From the cell containing the given text, extract its center point as [X, Y] coordinate. 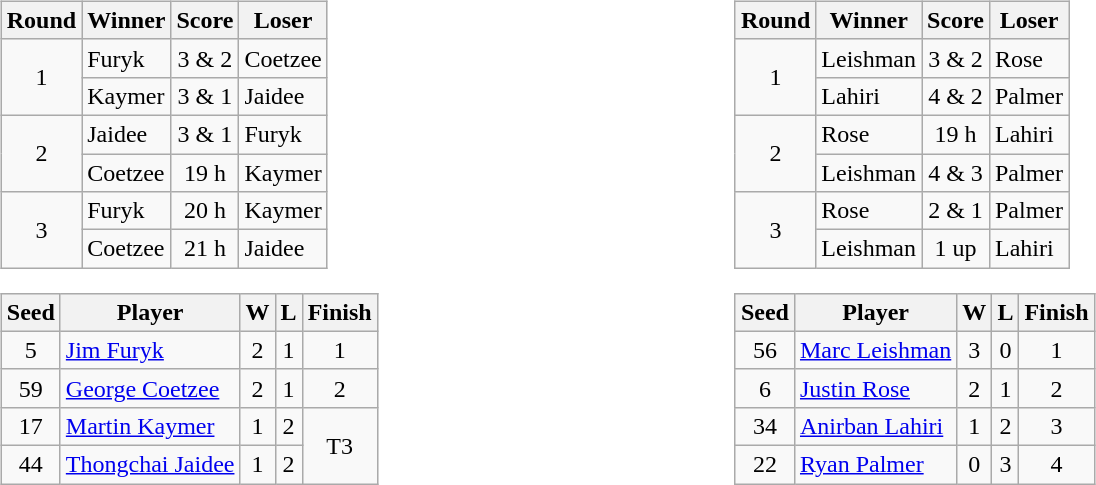
22 [764, 464]
4 & 2 [956, 96]
Anirban Lahiri [875, 426]
2 & 1 [956, 211]
5 [30, 350]
4 & 3 [956, 173]
Justin Rose [875, 388]
George Coetzee [150, 388]
20 h [205, 211]
1 up [956, 249]
Thongchai Jaidee [150, 464]
56 [764, 350]
Ryan Palmer [875, 464]
44 [30, 464]
21 h [205, 249]
59 [30, 388]
6 [764, 388]
Marc Leishman [875, 350]
4 [1056, 464]
Jim Furyk [150, 350]
T3 [340, 445]
17 [30, 426]
Martin Kaymer [150, 426]
34 [764, 426]
